Pinpoint the cell where the given text exists, returning its (x, y) midpoint coordinate. 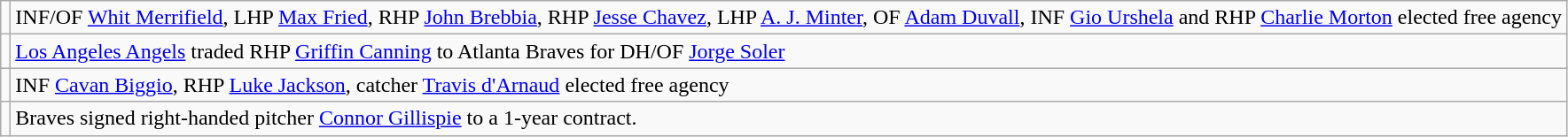
Los Angeles Angels traded RHP Griffin Canning to Atlanta Braves for DH/OF Jorge Soler (789, 51)
Braves signed right-handed pitcher Connor Gillispie to a 1-year contract. (789, 118)
INF Cavan Biggio, RHP Luke Jackson, catcher Travis d'Arnaud elected free agency (789, 85)
